Output the [X, Y] coordinate of the center of the cell containing the given text.  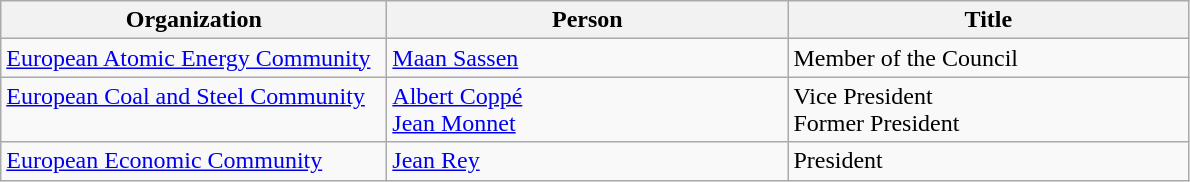
Person [588, 20]
President [988, 161]
European Atomic Energy Community [194, 58]
Albert Coppé Jean Monnet [588, 110]
European Coal and Steel Community [194, 110]
Jean Rey [588, 161]
Maan Sassen [588, 58]
Vice PresidentFormer President [988, 110]
Title [988, 20]
Member of the Council [988, 58]
Organization [194, 20]
European Economic Community [194, 161]
